Detect which cell encompasses the target text, then output its [x, y] center coordinate. 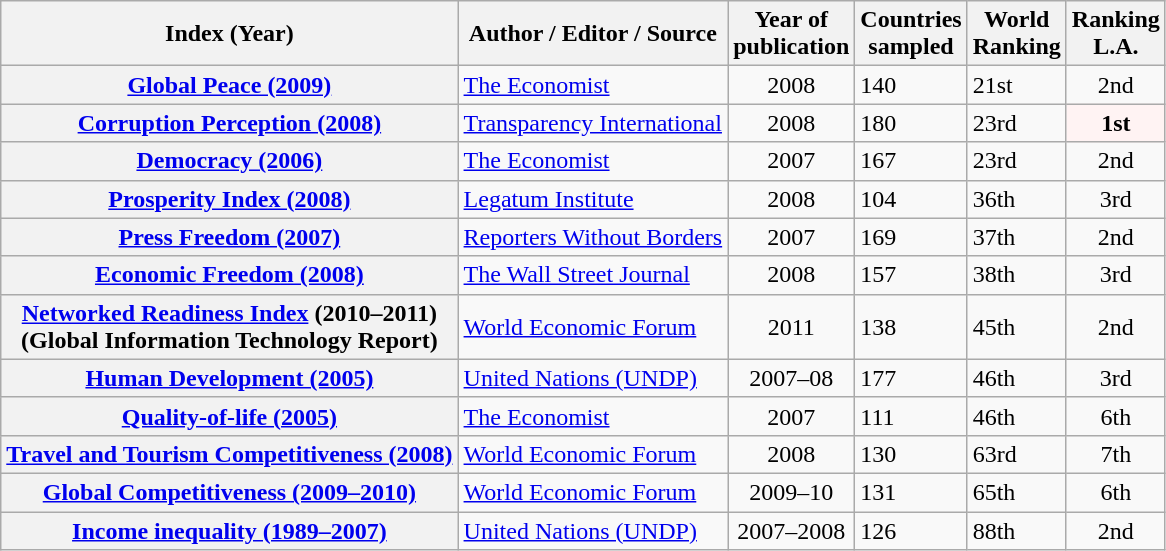
126 [911, 531]
38th [1016, 275]
Prosperity Index (2008) [230, 199]
Economic Freedom (2008) [230, 275]
130 [911, 454]
Quality-of-life (2005) [230, 416]
88th [1016, 531]
2011 [792, 326]
Human Development (2005) [230, 378]
Global Competitiveness (2009–2010) [230, 492]
36th [1016, 199]
157 [911, 275]
104 [911, 199]
2007–2008 [792, 531]
37th [1016, 237]
138 [911, 326]
169 [911, 237]
Transparency International [593, 123]
140 [911, 85]
The Wall Street Journal [593, 275]
Reporters Without Borders [593, 237]
45th [1016, 326]
RankingL.A. [1116, 34]
Income inequality (1989–2007) [230, 531]
167 [911, 161]
1st [1116, 123]
7th [1116, 454]
Author / Editor / Source [593, 34]
131 [911, 492]
Press Freedom (2007) [230, 237]
World Ranking [1016, 34]
21st [1016, 85]
Year ofpublication [792, 34]
2007–08 [792, 378]
2009–10 [792, 492]
63rd [1016, 454]
65th [1016, 492]
Countriessampled [911, 34]
Networked Readiness Index (2010–2011)(Global Information Technology Report) [230, 326]
Index (Year) [230, 34]
Corruption Perception (2008) [230, 123]
Travel and Tourism Competitiveness (2008) [230, 454]
111 [911, 416]
Legatum Institute [593, 199]
177 [911, 378]
180 [911, 123]
Democracy (2006) [230, 161]
Global Peace (2009) [230, 85]
